Output the (x, y) coordinate of the center of the cell containing the given text.  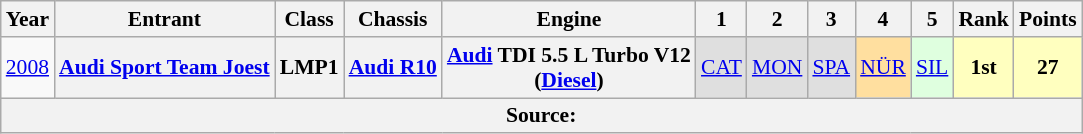
Audi Sport Team Joest (164, 68)
Entrant (164, 19)
2008 (28, 68)
27 (1048, 68)
Engine (569, 19)
Source: (542, 116)
1 (722, 19)
NÜR (883, 68)
Audi TDI 5.5 L Turbo V12(Diesel) (569, 68)
Class (310, 19)
5 (932, 19)
3 (831, 19)
Year (28, 19)
2 (778, 19)
Points (1048, 19)
MON (778, 68)
Audi R10 (393, 68)
1st (984, 68)
CAT (722, 68)
Rank (984, 19)
Chassis (393, 19)
LMP1 (310, 68)
SPA (831, 68)
SIL (932, 68)
4 (883, 19)
